Identify which cell holds the provided text, then report its (x, y) central coordinate. 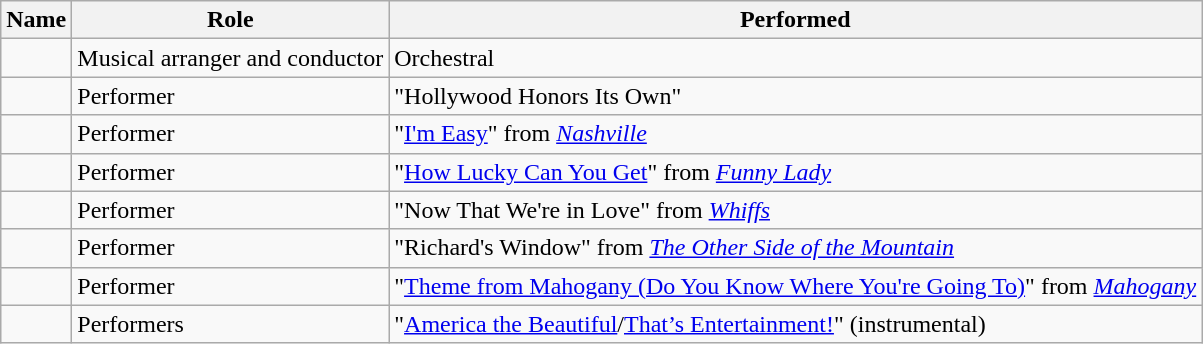
Performed (796, 20)
Role (230, 20)
Name (36, 20)
Performers (230, 324)
"How Lucky Can You Get" from Funny Lady (796, 172)
"Richard's Window" from The Other Side of the Mountain (796, 248)
"Theme from Mahogany (Do You Know Where You're Going To)" from Mahogany (796, 286)
"I'm Easy" from Nashville (796, 134)
Orchestral (796, 58)
"America the Beautiful/That’s Entertainment!" (instrumental) (796, 324)
"Hollywood Honors Its Own" (796, 96)
"Now That We're in Love" from Whiffs (796, 210)
Musical arranger and conductor (230, 58)
